For the text-containing cell, return its midpoint in [x, y] coordinate format. 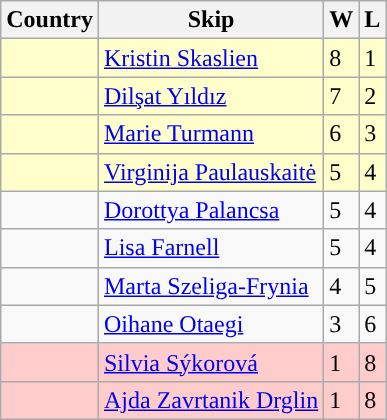
Silvia Sýkorová [210, 362]
Country [50, 20]
Kristin Skaslien [210, 58]
Dilşat Yıldız [210, 96]
2 [372, 96]
Oihane Otaegi [210, 324]
L [372, 20]
Skip [210, 20]
Ajda Zavrtanik Drglin [210, 400]
Marta Szeliga-Frynia [210, 286]
Virginija Paulauskaitė [210, 172]
Lisa Farnell [210, 248]
7 [342, 96]
Dorottya Palancsa [210, 210]
W [342, 20]
Marie Turmann [210, 134]
